Determine the (x, y) coordinate at the center of the cell enclosing the given text.  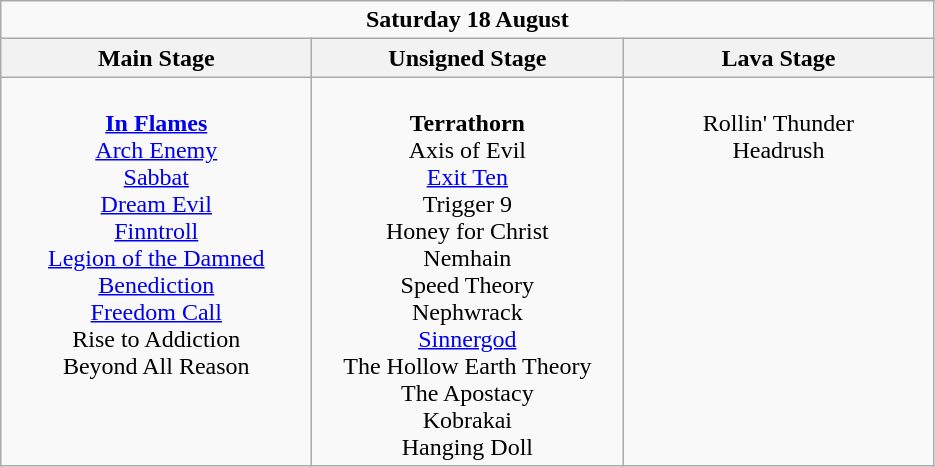
In Flames Arch Enemy Sabbat Dream Evil Finntroll Legion of the Damned Benediction Freedom Call Rise to Addiction Beyond All Reason (156, 272)
Lava Stage (778, 58)
Rollin' Thunder Headrush (778, 272)
Main Stage (156, 58)
Unsigned Stage (468, 58)
Saturday 18 August (468, 20)
